Determine the [x, y] coordinate at the center of the cell enclosing the given text.  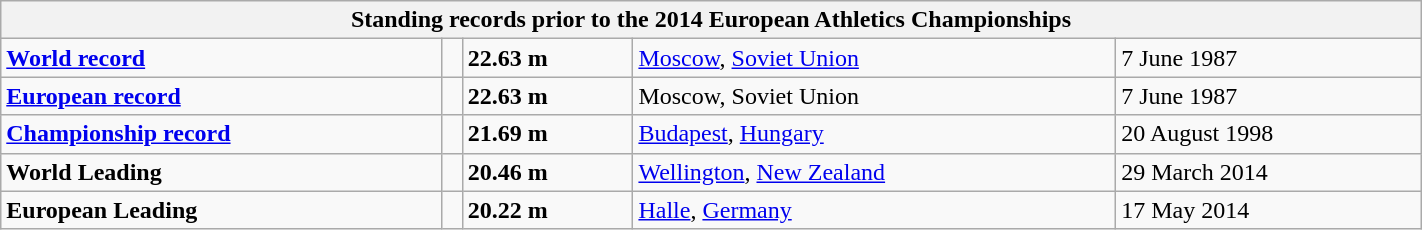
17 May 2014 [1269, 210]
World record [222, 58]
Budapest, Hungary [874, 134]
20 August 1998 [1269, 134]
Halle, Germany [874, 210]
20.46 m [548, 172]
European Leading [222, 210]
World Leading [222, 172]
Wellington, New Zealand [874, 172]
European record [222, 96]
Standing records prior to the 2014 European Athletics Championships [711, 20]
Championship record [222, 134]
29 March 2014 [1269, 172]
21.69 m [548, 134]
20.22 m [548, 210]
